Return the (x, y) coordinate for the center point of the cell that contains the specified text.  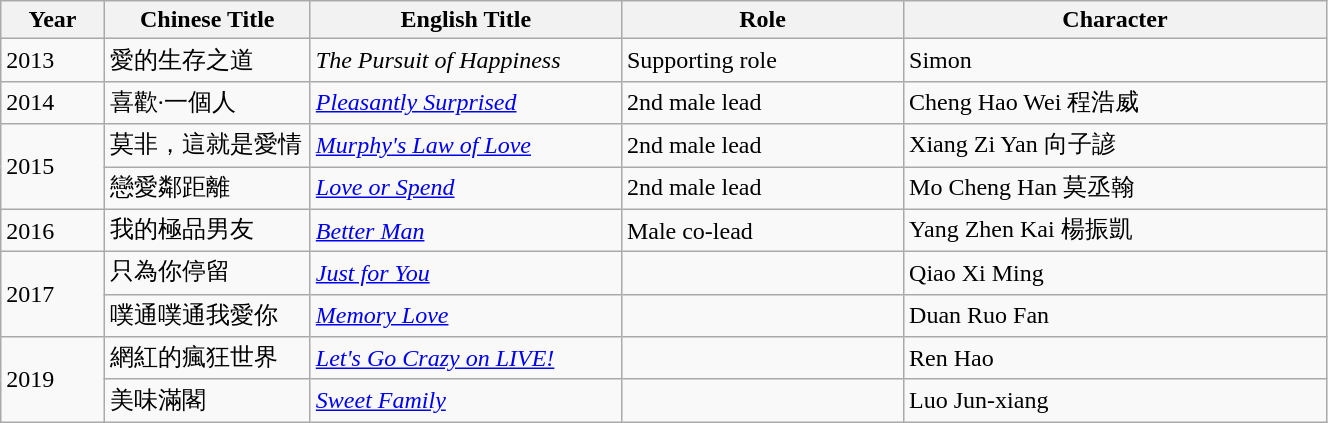
愛的生存之道 (207, 60)
Duan Ruo Fan (1116, 316)
Love or Spend (466, 188)
網紅的瘋狂世界 (207, 358)
Luo Jun-xiang (1116, 400)
Chinese Title (207, 20)
2014 (52, 102)
我的極品男友 (207, 230)
只為你停留 (207, 274)
Yang Zhen Kai 楊振凱 (1116, 230)
The Pursuit of Happiness (466, 60)
English Title (466, 20)
Pleasantly Surprised (466, 102)
2016 (52, 230)
2019 (52, 380)
Character (1116, 20)
Qiao Xi Ming (1116, 274)
Murphy's Law of Love (466, 146)
2015 (52, 166)
美味滿閣 (207, 400)
Male co-lead (762, 230)
Year (52, 20)
2013 (52, 60)
2017 (52, 294)
Sweet Family (466, 400)
Memory Love (466, 316)
喜歡·一個人 (207, 102)
Role (762, 20)
Simon (1116, 60)
莫非，這就是愛情 (207, 146)
Cheng Hao Wei 程浩威 (1116, 102)
噗通噗通我愛你 (207, 316)
Ren Hao (1116, 358)
Supporting role (762, 60)
Better Man (466, 230)
Xiang Zi Yan 向子諺 (1116, 146)
戀愛鄰距離 (207, 188)
Just for You (466, 274)
Let's Go Crazy on LIVE! (466, 358)
Mo Cheng Han 莫丞翰 (1116, 188)
